Return (X, Y) of the center of cell containing provided text 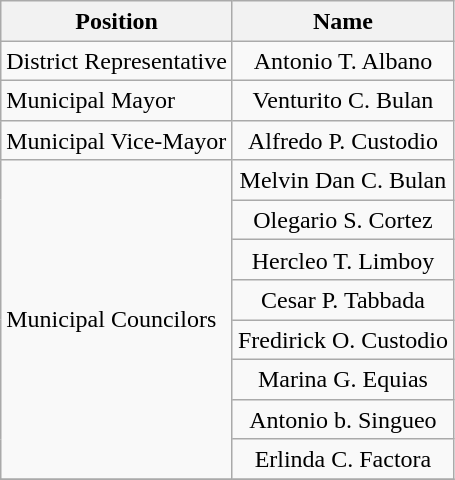
District Representative (117, 61)
Olegario S. Cortez (342, 220)
Municipal Mayor (117, 100)
Antonio T. Albano (342, 61)
Venturito C. Bulan (342, 100)
Hercleo T. Limboy (342, 260)
Antonio b. Singueo (342, 419)
Position (117, 21)
Marina G. Equias (342, 379)
Alfredo P. Custodio (342, 140)
Municipal Councilors (117, 320)
Municipal Vice-Mayor (117, 140)
Erlinda C. Factora (342, 459)
Name (342, 21)
Melvin Dan C. Bulan (342, 180)
Fredirick O. Custodio (342, 340)
Cesar P. Tabbada (342, 300)
